Search for the cell housing the specified text and yield its (x, y) center coordinate. 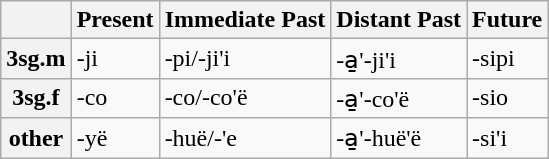
-a̱'-huë'ë (399, 138)
3sg.f (36, 98)
-huë/-'e (245, 138)
other (36, 138)
-co/-co'ë (245, 98)
-a̱'-co'ë (399, 98)
3sg.m (36, 59)
-sipi (508, 59)
-ji (115, 59)
Future (508, 20)
Immediate Past (245, 20)
-si'i (508, 138)
-a̱'-ji'i (399, 59)
-sio (508, 98)
Present (115, 20)
Distant Past (399, 20)
-co (115, 98)
-pi/-ji'i (245, 59)
-yë (115, 138)
